Find where the given text appears and provide that cell's center as [X, Y] coordinate. 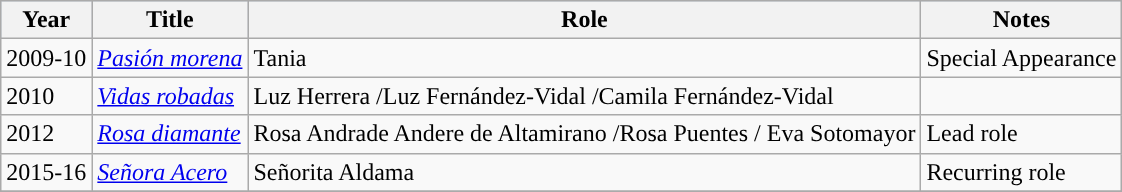
2010 [46, 96]
Luz Herrera /Luz Fernández-Vidal /Camila Fernández-Vidal [584, 96]
Notes [1022, 20]
Pasión morena [170, 58]
Rosa Andrade Andere de Altamirano /Rosa Puentes / Eva Sotomayor [584, 134]
2015-16 [46, 172]
Special Appearance [1022, 58]
Role [584, 20]
Señorita Aldama [584, 172]
Tania [584, 58]
2012 [46, 134]
Vidas robadas [170, 96]
Lead role [1022, 134]
Year [46, 20]
2009-10 [46, 58]
Recurring role [1022, 172]
Title [170, 20]
Rosa diamante [170, 134]
Señora Acero [170, 172]
